Pinpoint the cell where the given text exists, returning its [x, y] midpoint coordinate. 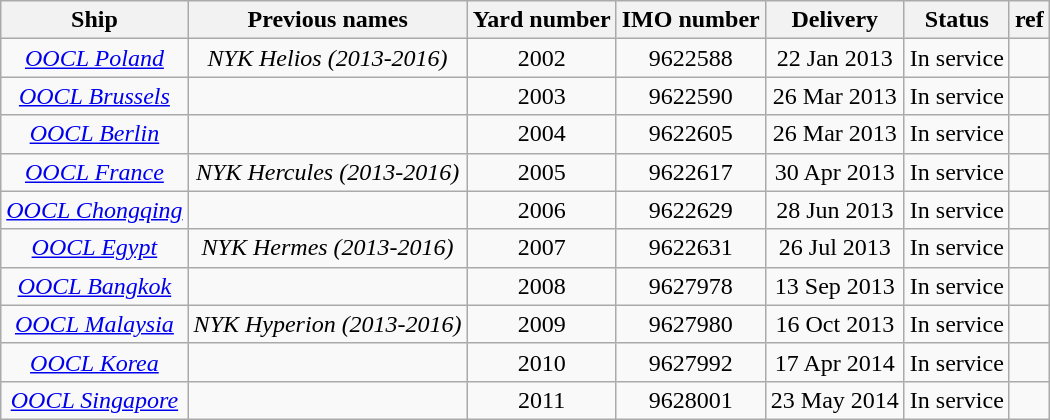
2007 [542, 248]
NYK Hercules (2013-2016) [328, 172]
9622605 [690, 134]
OOCL Poland [94, 58]
17 Apr 2014 [834, 362]
ref [1029, 20]
NYK Hyperion (2013-2016) [328, 324]
9622617 [690, 172]
OOCL Malaysia [94, 324]
2008 [542, 286]
2010 [542, 362]
2009 [542, 324]
NYK Hermes (2013-2016) [328, 248]
9627978 [690, 286]
9622631 [690, 248]
9628001 [690, 400]
Previous names [328, 20]
26 Jul 2013 [834, 248]
OOCL Korea [94, 362]
Ship [94, 20]
OOCL Berlin [94, 134]
OOCL Brussels [94, 96]
13 Sep 2013 [834, 286]
9627992 [690, 362]
OOCL Chongqing [94, 210]
NYK Helios (2013-2016) [328, 58]
2006 [542, 210]
Delivery [834, 20]
2003 [542, 96]
2011 [542, 400]
28 Jun 2013 [834, 210]
2004 [542, 134]
Status [956, 20]
22 Jan 2013 [834, 58]
9627980 [690, 324]
OOCL Bangkok [94, 286]
9622588 [690, 58]
23 May 2014 [834, 400]
IMO number [690, 20]
30 Apr 2013 [834, 172]
2002 [542, 58]
OOCL Egypt [94, 248]
16 Oct 2013 [834, 324]
OOCL Singapore [94, 400]
9622590 [690, 96]
Yard number [542, 20]
9622629 [690, 210]
OOCL France [94, 172]
2005 [542, 172]
